Capture the cell that displays the provided text and extract its [X, Y] central coordinate. 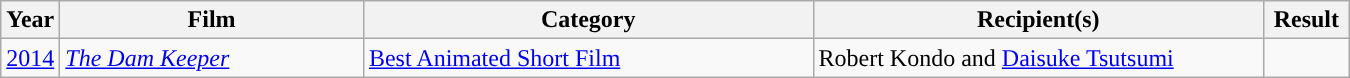
2014 [30, 58]
Year [30, 20]
The Dam Keeper [212, 58]
Recipient(s) [1038, 20]
Robert Kondo and Daisuke Tsutsumi [1038, 58]
Category [588, 20]
Film [212, 20]
Best Animated Short Film [588, 58]
Result [1306, 20]
